Provide the [X, Y] coordinate of the cell's center where the given text is located.  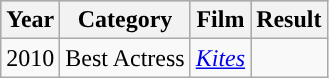
2010 [30, 58]
Result [289, 20]
Film [220, 20]
Best Actress [125, 58]
Kites [220, 58]
Year [30, 20]
Category [125, 20]
